Scan for the cell matching the given text and deliver its [x, y] coordinate at center. 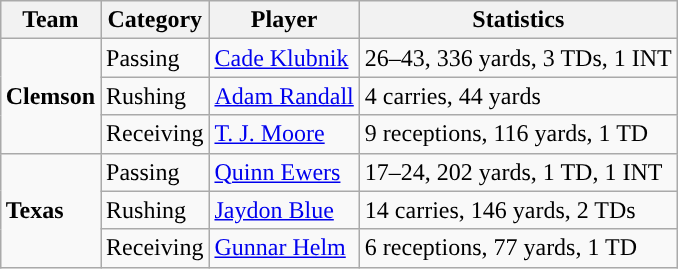
Jaydon Blue [284, 210]
9 receptions, 116 yards, 1 TD [518, 134]
14 carries, 146 yards, 2 TDs [518, 210]
Adam Randall [284, 96]
4 carries, 44 yards [518, 96]
Team [50, 20]
Category [155, 20]
Quinn Ewers [284, 172]
17–24, 202 yards, 1 TD, 1 INT [518, 172]
Player [284, 20]
T. J. Moore [284, 134]
Cade Klubnik [284, 58]
Gunnar Helm [284, 248]
26–43, 336 yards, 3 TDs, 1 INT [518, 58]
Statistics [518, 20]
Clemson [50, 96]
6 receptions, 77 yards, 1 TD [518, 248]
Texas [50, 210]
